Determine the [x, y] coordinate at the center of the cell enclosing the given text.  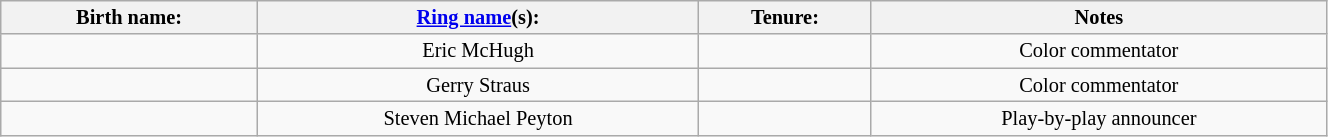
Ring name(s): [478, 17]
Gerry Straus [478, 85]
Eric McHugh [478, 51]
Birth name: [130, 17]
Tenure: [785, 17]
Play-by-play announcer [1098, 118]
Steven Michael Peyton [478, 118]
Notes [1098, 17]
